Scan for the cell matching the given text and deliver its (x, y) coordinate at center. 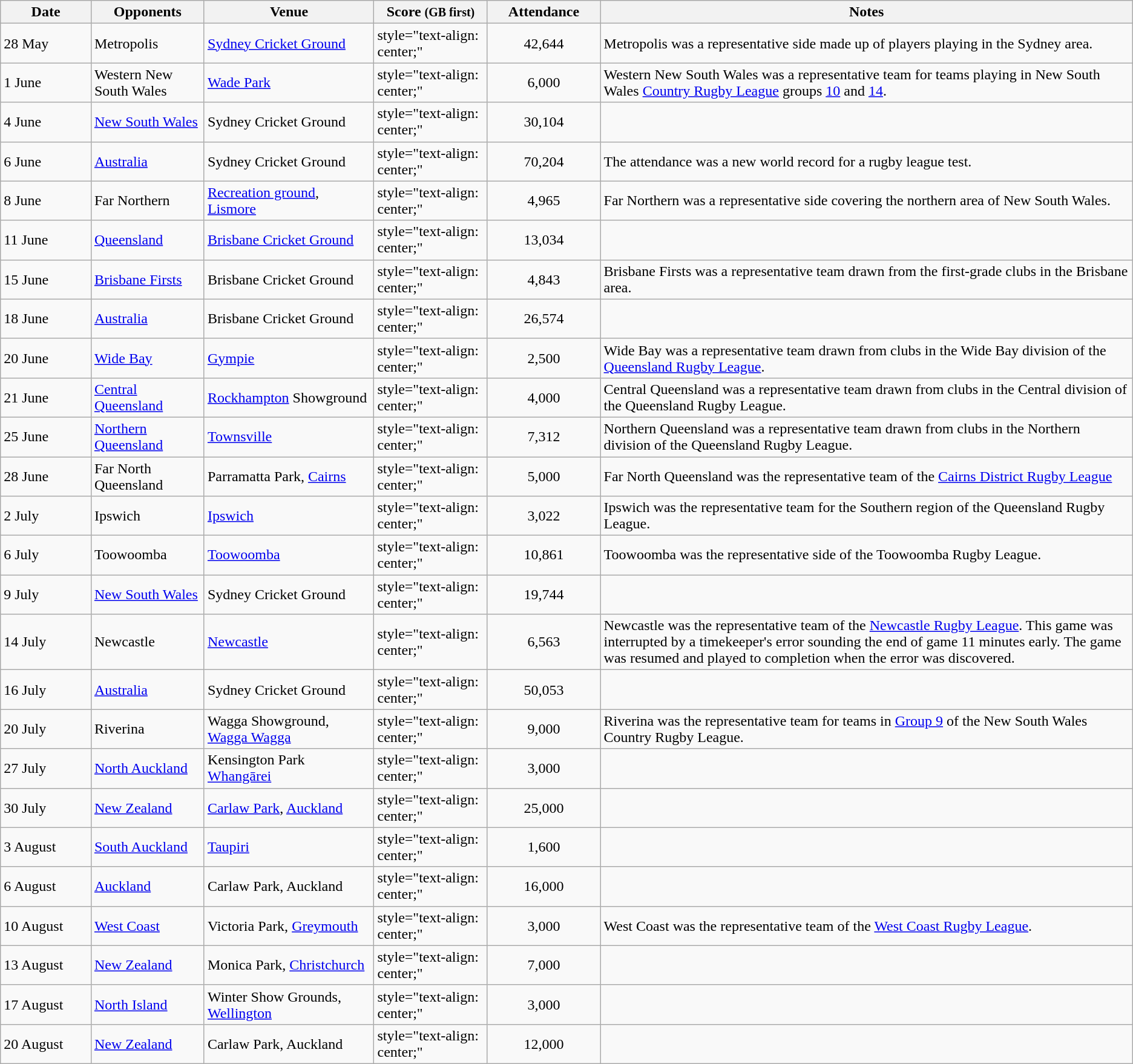
2,500 (544, 358)
Monica Park, Christchurch (289, 965)
Opponents (148, 12)
Far Northern was a representative side covering the northern area of New South Wales. (867, 201)
Brisbane Firsts (148, 280)
Parramatta Park, Cairns (289, 476)
30,104 (544, 122)
12,000 (544, 1043)
Wide Bay was a representative team drawn from clubs in the Wide Bay division of the Queensland Rugby League. (867, 358)
Gympie (289, 358)
Auckland (148, 886)
27 July (46, 769)
Toowoomba was the representative side of the Toowoomba Rugby League. (867, 556)
Northern Queensland was a representative team drawn from clubs in the Northern division of the Queensland Rugby League. (867, 437)
Riverina (148, 729)
1 June (46, 82)
Brisbane Firsts was a representative team drawn from the first-grade clubs in the Brisbane area. (867, 280)
25 June (46, 437)
70,204 (544, 161)
17 August (46, 1005)
28 May (46, 44)
Riverina was the representative team for teams in Group 9 of the New South Wales Country Rugby League. (867, 729)
14 July (46, 642)
Kensington Park Whangārei (289, 769)
Notes (867, 12)
8 June (46, 201)
20 July (46, 729)
Taupiri (289, 847)
6 August (46, 886)
West Coast (148, 926)
7,000 (544, 965)
Rockhampton Showground (289, 397)
Metropolis was a representative side made up of players playing in the Sydney area. (867, 44)
Far North Queensland was the representative team of the Cairns District Rugby League (867, 476)
9 July (46, 594)
9,000 (544, 729)
20 June (46, 358)
North Auckland (148, 769)
Attendance (544, 12)
16 July (46, 690)
20 August (46, 1043)
26,574 (544, 318)
Score (GB first) (431, 12)
5,000 (544, 476)
2 July (46, 516)
Far North Queensland (148, 476)
11 June (46, 240)
13 August (46, 965)
Northern Queensland (148, 437)
15 June (46, 280)
Wade Park (289, 82)
4,000 (544, 397)
Victoria Park, Greymouth (289, 926)
Date (46, 12)
16,000 (544, 886)
6,000 (544, 82)
21 June (46, 397)
Central Queensland (148, 397)
Winter Show Grounds, Wellington (289, 1005)
The attendance was a new world record for a rugby league test. (867, 161)
Metropolis (148, 44)
13,034 (544, 240)
3 August (46, 847)
28 June (46, 476)
Western New South Wales (148, 82)
Wagga Showground, Wagga Wagga (289, 729)
7,312 (544, 437)
Wide Bay (148, 358)
18 June (46, 318)
4,965 (544, 201)
Western New South Wales was a representative team for teams playing in New South Wales Country Rugby League groups 10 and 14. (867, 82)
4,843 (544, 280)
Townsville (289, 437)
6 June (46, 161)
Central Queensland was a representative team drawn from clubs in the Central division of the Queensland Rugby League. (867, 397)
Ipswich was the representative team for the Southern region of the Queensland Rugby League. (867, 516)
30 July (46, 807)
25,000 (544, 807)
10,861 (544, 556)
6,563 (544, 642)
Queensland (148, 240)
Venue (289, 12)
19,744 (544, 594)
4 June (46, 122)
6 July (46, 556)
10 August (46, 926)
Recreation ground, Lismore (289, 201)
Far Northern (148, 201)
42,644 (544, 44)
1,600 (544, 847)
50,053 (544, 690)
South Auckland (148, 847)
West Coast was the representative team of the West Coast Rugby League. (867, 926)
North Island (148, 1005)
3,022 (544, 516)
